Search for the cell housing the specified text and yield its [X, Y] center coordinate. 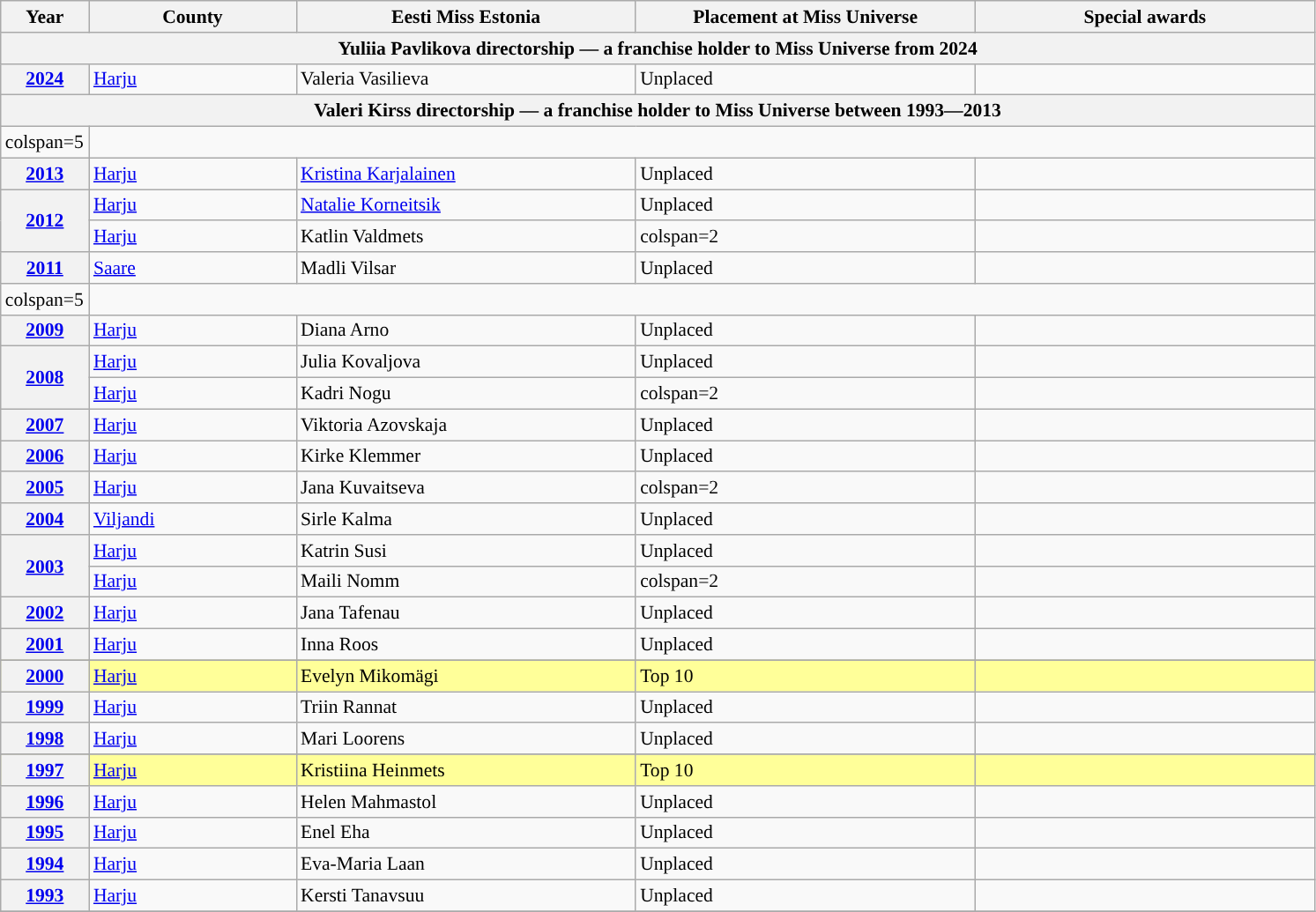
Helen Mahmastol [465, 802]
Special awards [1144, 17]
2005 [45, 488]
1996 [45, 802]
2004 [45, 519]
Eesti Miss Estonia [465, 17]
1999 [45, 708]
County [192, 17]
Viktoria Azovskaja [465, 425]
1998 [45, 739]
Mari Loorens [465, 739]
Kirke Klemmer [465, 456]
Kristina Karjalainen [465, 174]
2001 [45, 645]
Saare [192, 268]
2013 [45, 174]
Katlin Valdmets [465, 237]
2000 [45, 676]
1993 [45, 896]
Jana Kuvaitseva [465, 488]
Valeri Kirss directorship — a franchise holder to Miss Universe between 1993—2013 [658, 111]
2011 [45, 268]
Yuliia Pavlikova directorship — a franchise holder to Miss Universe from 2024 [658, 48]
Jana Tafenau [465, 613]
1995 [45, 833]
Placement at Miss Universe [806, 17]
2012 [45, 220]
2009 [45, 330]
Madli Vilsar [465, 268]
Kersti Tanavsuu [465, 896]
Natalie Korneitsik [465, 205]
2002 [45, 613]
Year [45, 17]
Viljandi [192, 519]
Kristiina Heinmets [465, 770]
Valeria Vasilieva [465, 79]
2003 [45, 566]
Diana Arno [465, 330]
2024 [45, 79]
2007 [45, 425]
Enel Eha [465, 833]
Sirle Kalma [465, 519]
Evelyn Mikomägi [465, 676]
Maili Nomm [465, 582]
Julia Kovaljova [465, 362]
Katrin Susi [465, 551]
1997 [45, 770]
Kadri Nogu [465, 394]
1994 [45, 864]
2008 [45, 377]
Triin Rannat [465, 708]
2006 [45, 456]
Inna Roos [465, 645]
Eva-Maria Laan [465, 864]
